Search for the cell housing the specified text and yield its [x, y] center coordinate. 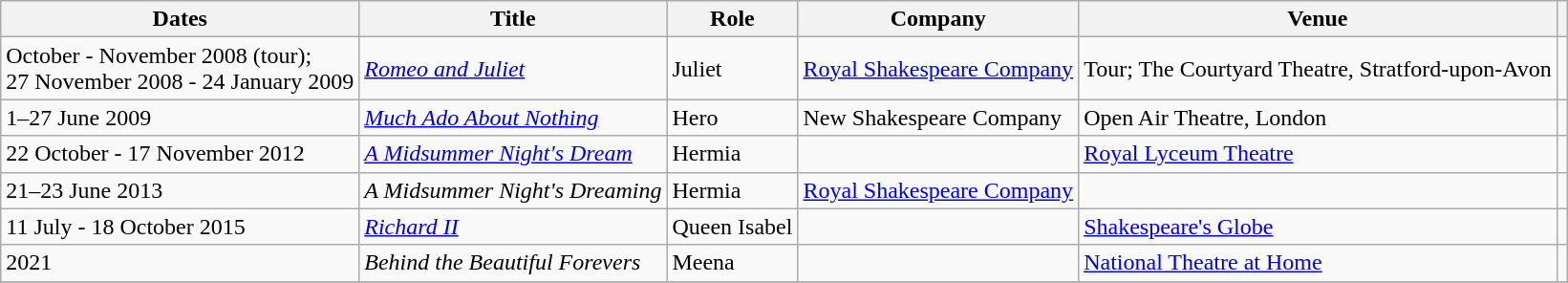
Meena [732, 263]
11 July - 18 October 2015 [180, 227]
National Theatre at Home [1319, 263]
Tour; The Courtyard Theatre, Stratford-upon-Avon [1319, 69]
22 October - 17 November 2012 [180, 154]
1–27 June 2009 [180, 118]
Romeo and Juliet [513, 69]
Behind the Beautiful Forevers [513, 263]
2021 [180, 263]
Open Air Theatre, London [1319, 118]
Role [732, 19]
Queen Isabel [732, 227]
21–23 June 2013 [180, 190]
A Midsummer Night's Dreaming [513, 190]
Richard II [513, 227]
Juliet [732, 69]
New Shakespeare Company [938, 118]
Much Ado About Nothing [513, 118]
Venue [1319, 19]
Royal Lyceum Theatre [1319, 154]
Company [938, 19]
A Midsummer Night's Dream [513, 154]
Dates [180, 19]
Title [513, 19]
Hero [732, 118]
Shakespeare's Globe [1319, 227]
October - November 2008 (tour);27 November 2008 - 24 January 2009 [180, 69]
